Capture the cell that displays the provided text and extract its (X, Y) central coordinate. 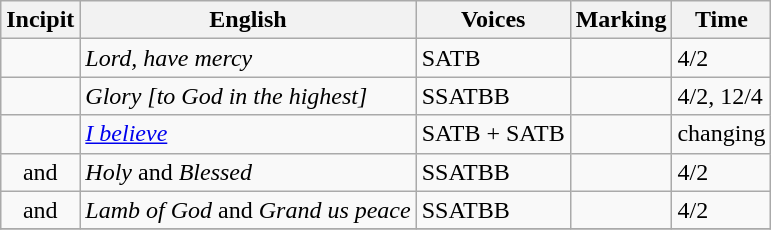
I believe (248, 134)
Voices (493, 20)
SATB (493, 58)
Incipit (40, 20)
Marking (621, 20)
SATB + SATB (493, 134)
Holy and Blessed (248, 172)
English (248, 20)
Lord, have mercy (248, 58)
Glory [to God in the highest] (248, 96)
Lamb of God and Grand us peace (248, 210)
Time (722, 20)
changing (722, 134)
4/2, 12/4 (722, 96)
